Find where the given text appears and provide that cell's center as [X, Y] coordinate. 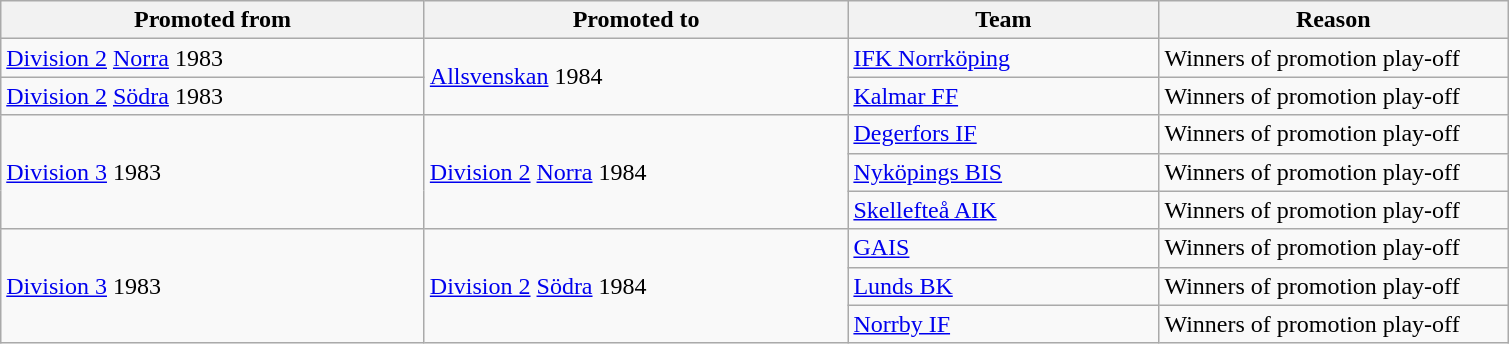
Lunds BK [1004, 286]
Division 2 Norra 1983 [213, 58]
Kalmar FF [1004, 96]
Team [1004, 20]
Nyköpings BIS [1004, 172]
IFK Norrköping [1004, 58]
Reason [1334, 20]
Degerfors IF [1004, 134]
Division 2 Södra 1983 [213, 96]
Division 2 Södra 1984 [636, 286]
GAIS [1004, 248]
Division 2 Norra 1984 [636, 172]
Skellefteå AIK [1004, 210]
Norrby IF [1004, 324]
Promoted from [213, 20]
Allsvenskan 1984 [636, 77]
Promoted to [636, 20]
